Locate the cell with the specified text and output its [x, y] center coordinate. 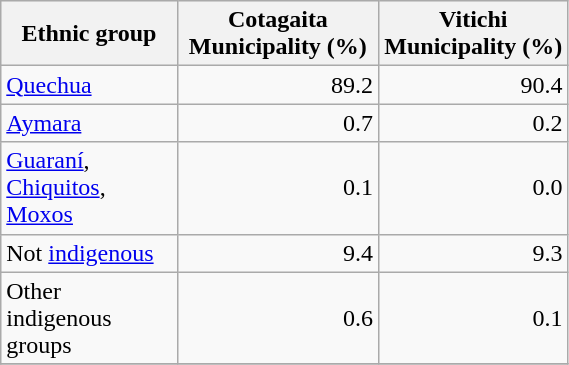
Cotagaita Municipality (%) [278, 34]
0.7 [278, 123]
89.2 [278, 85]
Guaraní, Chiquitos, Moxos [89, 188]
Vitichi Municipality (%) [474, 34]
Ethnic group [89, 34]
9.3 [474, 253]
90.4 [474, 85]
9.4 [278, 253]
Aymara [89, 123]
0.6 [278, 318]
Other indigenous groups [89, 318]
0.0 [474, 188]
Quechua [89, 85]
Not indigenous [89, 253]
0.2 [474, 123]
